For the text-containing cell, return its midpoint in [x, y] coordinate format. 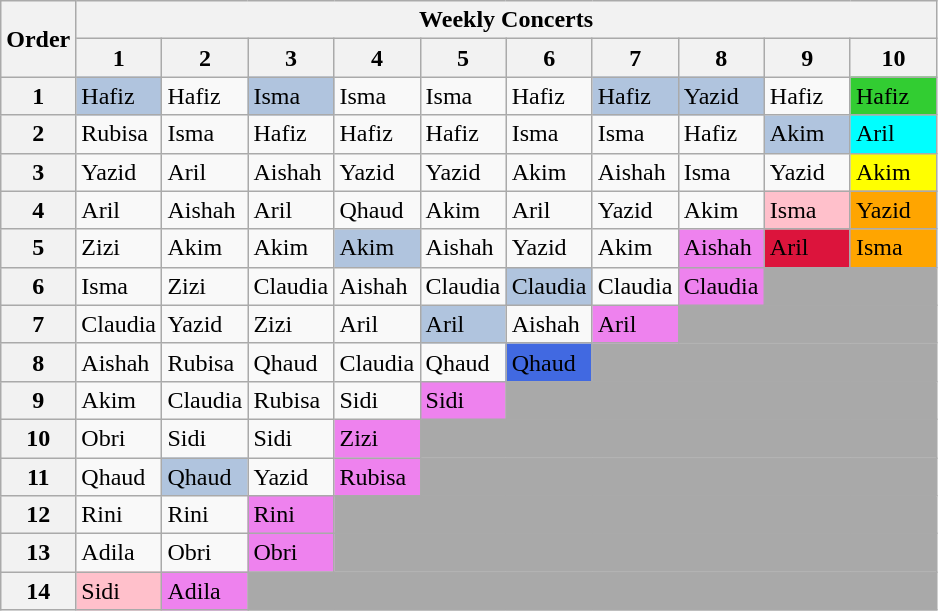
11 [38, 477]
Order [38, 39]
14 [38, 591]
Weekly Concerts [506, 20]
13 [38, 553]
12 [38, 515]
